Capture the cell that displays the provided text and extract its [x, y] central coordinate. 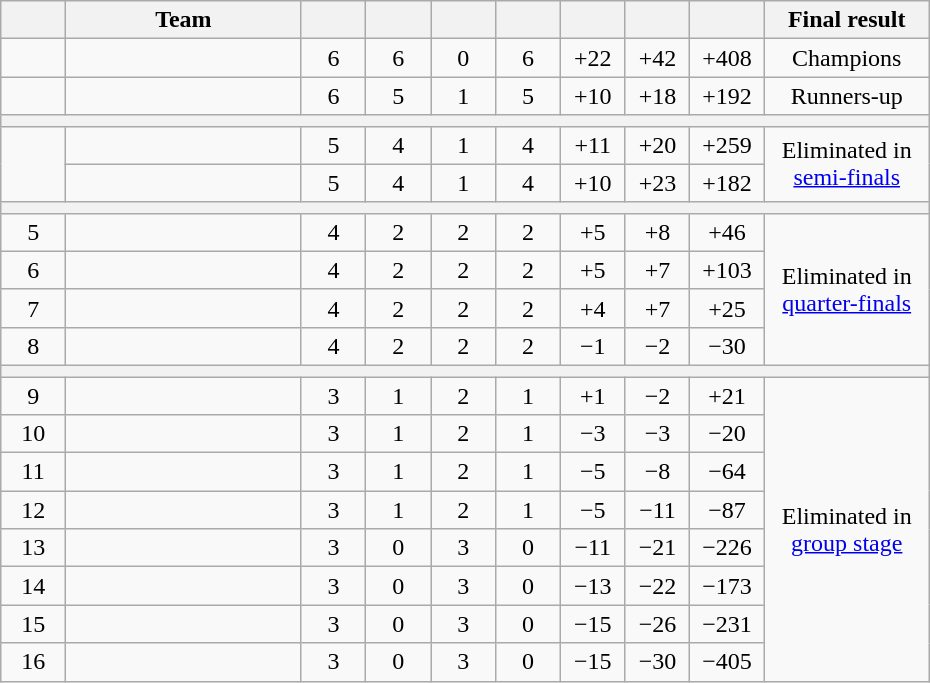
15 [34, 624]
+20 [658, 145]
−22 [658, 586]
+8 [658, 232]
7 [34, 308]
−173 [727, 586]
−20 [727, 434]
+408 [727, 58]
+4 [592, 308]
−405 [727, 662]
+1 [592, 395]
Runners-up [846, 96]
+23 [658, 183]
11 [34, 472]
−26 [658, 624]
+42 [658, 58]
+21 [727, 395]
−8 [658, 472]
12 [34, 510]
10 [34, 434]
9 [34, 395]
−1 [592, 346]
+182 [727, 183]
−21 [658, 548]
+103 [727, 270]
8 [34, 346]
−231 [727, 624]
+192 [727, 96]
−87 [727, 510]
Eliminated in semi-finals [846, 164]
−64 [727, 472]
−13 [592, 586]
Champions [846, 58]
+46 [727, 232]
+25 [727, 308]
Team [184, 20]
+22 [592, 58]
Eliminated in quarter-finals [846, 289]
+11 [592, 145]
Final result [846, 20]
Eliminated in group stage [846, 528]
+18 [658, 96]
−226 [727, 548]
16 [34, 662]
13 [34, 548]
+259 [727, 145]
14 [34, 586]
